Determine the [X, Y] coordinate at the center of the cell enclosing the given text.  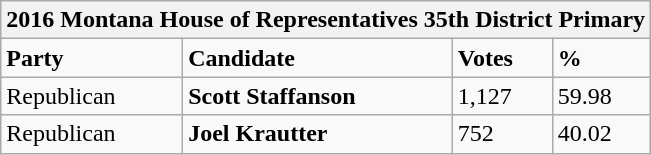
Joel Krautter [318, 134]
Scott Staffanson [318, 96]
40.02 [601, 134]
2016 Montana House of Representatives 35th District Primary [326, 20]
59.98 [601, 96]
752 [502, 134]
% [601, 58]
Party [92, 58]
Votes [502, 58]
1,127 [502, 96]
Candidate [318, 58]
